Locate the cell with the specified text and output its [X, Y] center coordinate. 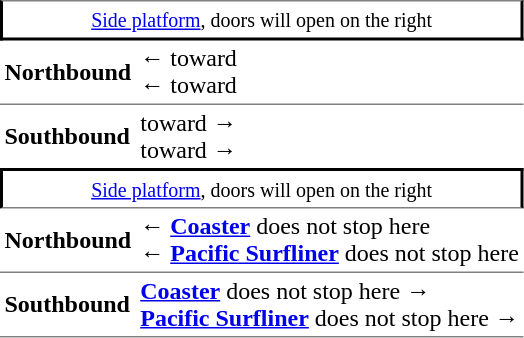
← toward ← toward [330, 72]
Coaster does not stop here → Pacific Surfliner does not stop here → [330, 305]
← Coaster does not stop here← Pacific Surfliner does not stop here [330, 240]
toward → toward → [330, 136]
